Scan for the cell matching the given text and deliver its (x, y) coordinate at center. 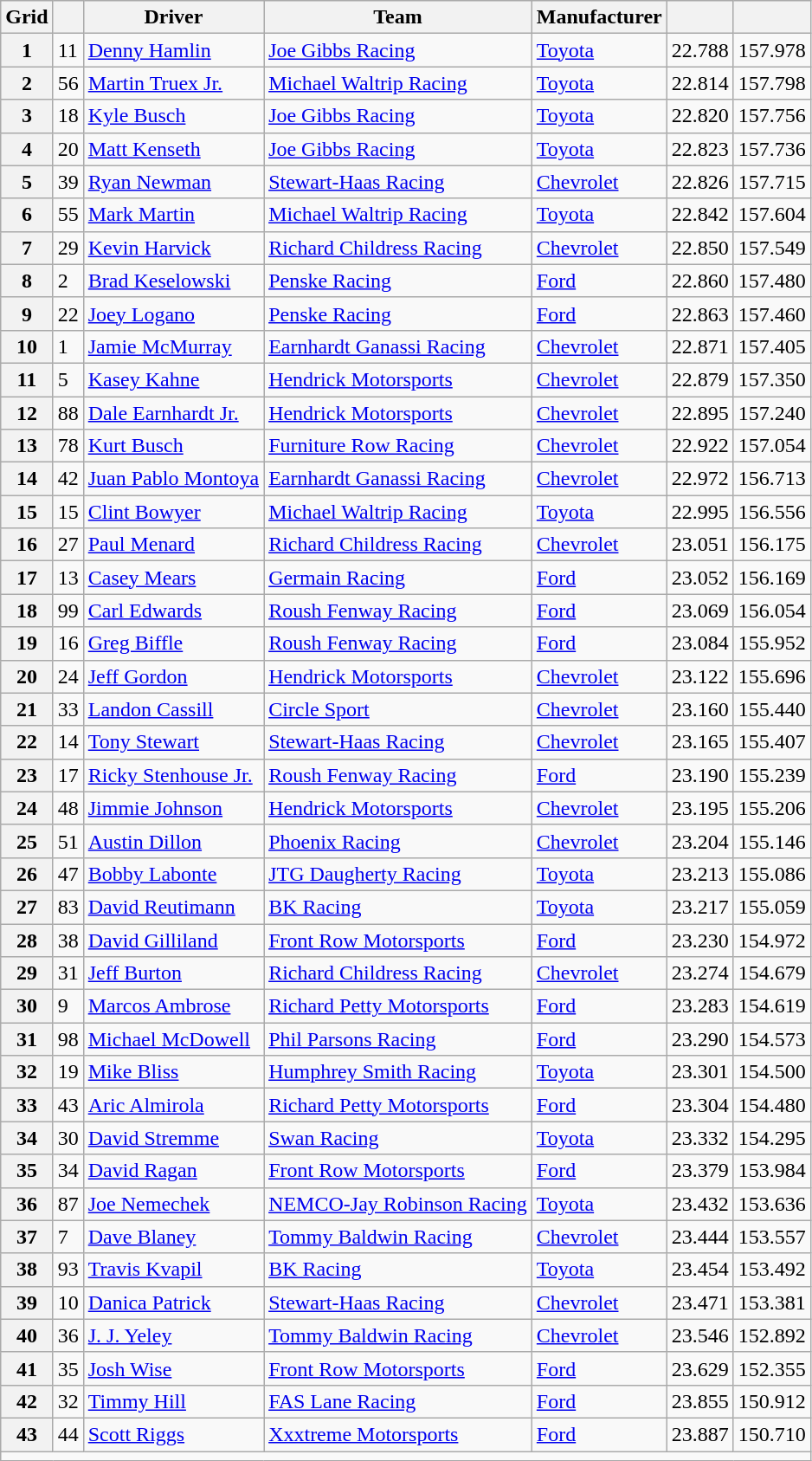
23.855 (699, 1401)
87 (68, 1204)
155.407 (772, 742)
157.240 (772, 413)
23.301 (699, 1072)
22.879 (699, 379)
23.190 (699, 775)
Kasey Kahne (173, 379)
152.355 (772, 1368)
23.051 (699, 545)
Phil Parsons Racing (398, 1039)
155.696 (772, 676)
88 (68, 413)
157.756 (772, 116)
153.984 (772, 1171)
Brad Keselowski (173, 281)
Clint Bowyer (173, 512)
23.274 (699, 973)
22.871 (699, 346)
37 (27, 1237)
Bobby Labonte (173, 874)
23.204 (699, 841)
Driver (173, 17)
156.169 (772, 578)
JTG Daugherty Racing (398, 874)
Denny Hamlin (173, 50)
93 (68, 1270)
Phoenix Racing (398, 841)
Team (398, 17)
Kevin Harvick (173, 248)
83 (68, 907)
56 (68, 83)
40 (27, 1335)
Jeff Burton (173, 973)
23.887 (699, 1434)
155.086 (772, 874)
23.444 (699, 1237)
156.054 (772, 611)
28 (27, 940)
23.069 (699, 611)
98 (68, 1039)
Circle Sport (398, 709)
Travis Kvapil (173, 1270)
23.165 (699, 742)
157.798 (772, 83)
Dale Earnhardt Jr. (173, 413)
Humphrey Smith Racing (398, 1072)
Landon Cassill (173, 709)
Aric Almirola (173, 1105)
157.604 (772, 215)
154.500 (772, 1072)
51 (68, 841)
6 (27, 215)
22.842 (699, 215)
23.471 (699, 1303)
23.283 (699, 1006)
23.195 (699, 808)
41 (27, 1368)
157.549 (772, 248)
154.480 (772, 1105)
153.381 (772, 1303)
Danica Patrick (173, 1303)
Paul Menard (173, 545)
153.492 (772, 1270)
Tony Stewart (173, 742)
Grid (27, 17)
47 (68, 874)
22.860 (699, 281)
David Ragan (173, 1171)
157.350 (772, 379)
22.922 (699, 446)
Furniture Row Racing (398, 446)
Carl Edwards (173, 611)
23.629 (699, 1368)
Joe Nemechek (173, 1204)
Kyle Busch (173, 116)
154.972 (772, 940)
150.912 (772, 1401)
25 (27, 841)
Jamie McMurray (173, 346)
23 (27, 775)
44 (68, 1434)
154.295 (772, 1138)
154.619 (772, 1006)
23.432 (699, 1204)
Swan Racing (398, 1138)
23.213 (699, 874)
157.480 (772, 281)
23.454 (699, 1270)
152.892 (772, 1335)
157.054 (772, 446)
157.978 (772, 50)
Germain Racing (398, 578)
23.304 (699, 1105)
22.814 (699, 83)
55 (68, 215)
Dave Blaney (173, 1237)
156.713 (772, 479)
22.972 (699, 479)
157.405 (772, 346)
23.160 (699, 709)
Scott Riggs (173, 1434)
150.710 (772, 1434)
Jeff Gordon (173, 676)
21 (27, 709)
154.573 (772, 1039)
22.863 (699, 314)
23.546 (699, 1335)
22.826 (699, 182)
8 (27, 281)
FAS Lane Racing (398, 1401)
78 (68, 446)
23.122 (699, 676)
26 (27, 874)
22.788 (699, 50)
Kurt Busch (173, 446)
Manufacturer (599, 17)
David Stremme (173, 1138)
Mark Martin (173, 215)
157.460 (772, 314)
154.679 (772, 973)
Martin Truex Jr. (173, 83)
23.217 (699, 907)
4 (27, 149)
157.736 (772, 149)
155.146 (772, 841)
23.379 (699, 1171)
155.059 (772, 907)
156.556 (772, 512)
12 (27, 413)
Xxxtreme Motorsports (398, 1434)
Timmy Hill (173, 1401)
Joey Logano (173, 314)
48 (68, 808)
Casey Mears (173, 578)
23.084 (699, 643)
David Reutimann (173, 907)
David Gilliland (173, 940)
Austin Dillon (173, 841)
23.332 (699, 1138)
3 (27, 116)
157.715 (772, 182)
J. J. Yeley (173, 1335)
23.230 (699, 940)
22.895 (699, 413)
22.995 (699, 512)
Matt Kenseth (173, 149)
Marcos Ambrose (173, 1006)
Juan Pablo Montoya (173, 479)
22.820 (699, 116)
155.206 (772, 808)
155.239 (772, 775)
22.850 (699, 248)
Michael McDowell (173, 1039)
23.052 (699, 578)
155.440 (772, 709)
NEMCO-Jay Robinson Racing (398, 1204)
Mike Bliss (173, 1072)
155.952 (772, 643)
153.636 (772, 1204)
156.175 (772, 545)
99 (68, 611)
22.823 (699, 149)
Ricky Stenhouse Jr. (173, 775)
Greg Biffle (173, 643)
Ryan Newman (173, 182)
153.557 (772, 1237)
23.290 (699, 1039)
Jimmie Johnson (173, 808)
Josh Wise (173, 1368)
